For the text-containing cell, return its midpoint in (x, y) coordinate format. 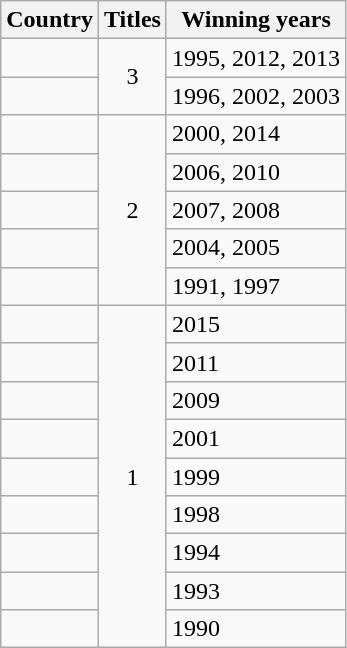
Titles (132, 20)
2000, 2014 (256, 134)
2001 (256, 438)
2009 (256, 400)
2011 (256, 362)
Winning years (256, 20)
2004, 2005 (256, 248)
2015 (256, 324)
1995, 2012, 2013 (256, 58)
1993 (256, 591)
1 (132, 476)
1996, 2002, 2003 (256, 96)
1991, 1997 (256, 286)
1999 (256, 477)
3 (132, 77)
1994 (256, 553)
2007, 2008 (256, 210)
Country (50, 20)
1990 (256, 629)
2006, 2010 (256, 172)
1998 (256, 515)
2 (132, 210)
